Provide the [x, y] coordinate of the cell's center where the given text is located.  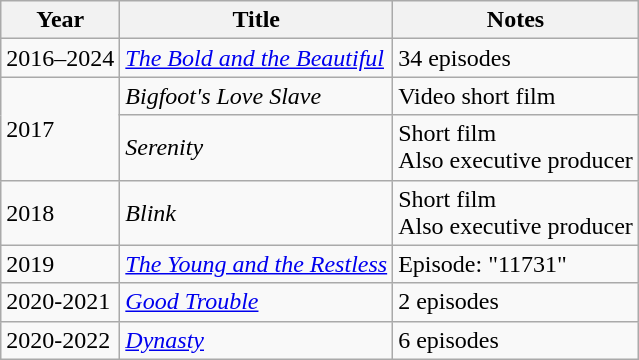
Title [256, 20]
Bigfoot's Love Slave [256, 96]
2018 [60, 212]
2020-2021 [60, 302]
Notes [516, 20]
2020-2022 [60, 340]
Year [60, 20]
The Bold and the Beautiful [256, 58]
Blink [256, 212]
2 episodes [516, 302]
2019 [60, 264]
Serenity [256, 148]
Good Trouble [256, 302]
Video short film [516, 96]
2017 [60, 128]
2016–2024 [60, 58]
Dynasty [256, 340]
Episode: "11731" [516, 264]
6 episodes [516, 340]
The Young and the Restless [256, 264]
34 episodes [516, 58]
